Output the (X, Y) coordinate of the center of the cell containing the given text.  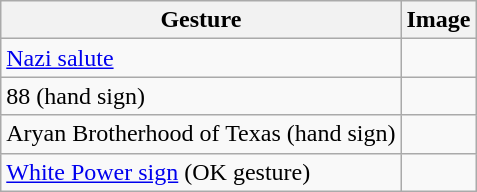
Nazi salute (201, 58)
88 (hand sign) (201, 96)
Gesture (201, 20)
White Power sign (OK gesture) (201, 172)
Image (438, 20)
Aryan Brotherhood of Texas (hand sign) (201, 134)
